Extract the [X, Y] coordinate from the center of the cell holding the provided text.  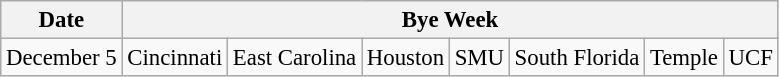
Bye Week [450, 20]
East Carolina [295, 58]
Date [62, 20]
South Florida [576, 58]
UCF [750, 58]
SMU [479, 58]
December 5 [62, 58]
Temple [684, 58]
Houston [406, 58]
Cincinnati [175, 58]
